Extract the (X, Y) coordinate from the center of the cell holding the provided text.  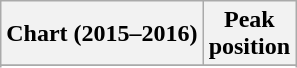
Chart (2015–2016) (102, 34)
Peakposition (249, 34)
